Find where the given text appears and provide that cell's center as [X, Y] coordinate. 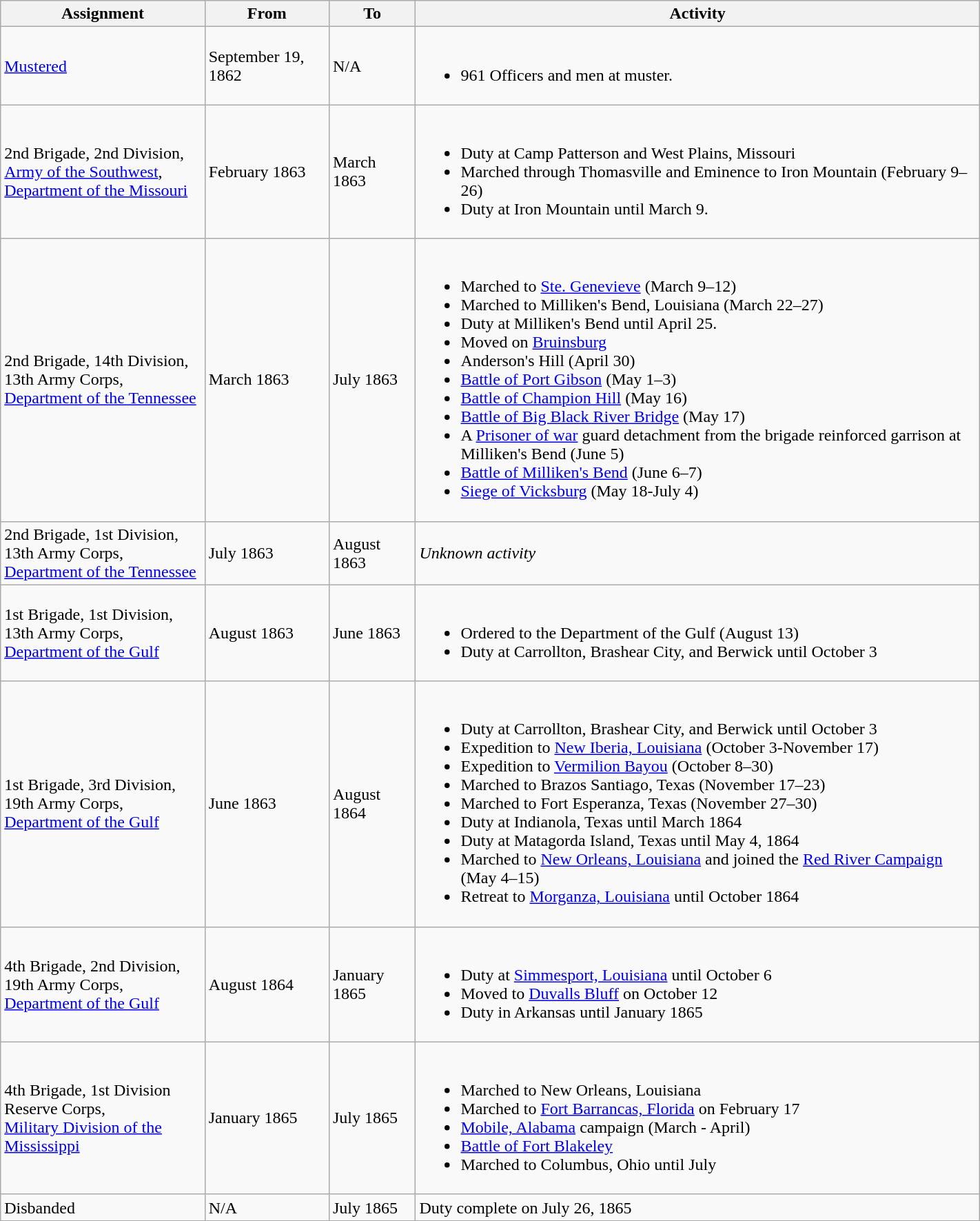
2nd Brigade, 2nd Division,Army of the Southwest, Department of the Missouri [103, 172]
February 1863 [267, 172]
From [267, 14]
Disbanded [103, 1207]
To [372, 14]
2nd Brigade, 1st Division, 13th Army Corps, Department of the Tennessee [103, 553]
Activity [697, 14]
Duty at Simmesport, Louisiana until October 6Moved to Duvalls Bluff on October 12Duty in Arkansas until January 1865 [697, 985]
4th Brigade, 1st Division Reserve Corps, Military Division of the Mississippi [103, 1118]
Unknown activity [697, 553]
September 19, 1862 [267, 66]
Ordered to the Department of the Gulf (August 13)Duty at Carrollton, Brashear City, and Berwick until October 3 [697, 633]
2nd Brigade, 14th Division, 13th Army Corps, Department of the Tennessee [103, 380]
1st Brigade, 3rd Division, 19th Army Corps, Department of the Gulf [103, 804]
961 Officers and men at muster. [697, 66]
4th Brigade, 2nd Division, 19th Army Corps, Department of the Gulf [103, 985]
Assignment [103, 14]
Duty complete on July 26, 1865 [697, 1207]
1st Brigade, 1st Division, 13th Army Corps, Department of the Gulf [103, 633]
Mustered [103, 66]
